For the text-containing cell, return its midpoint in (x, y) coordinate format. 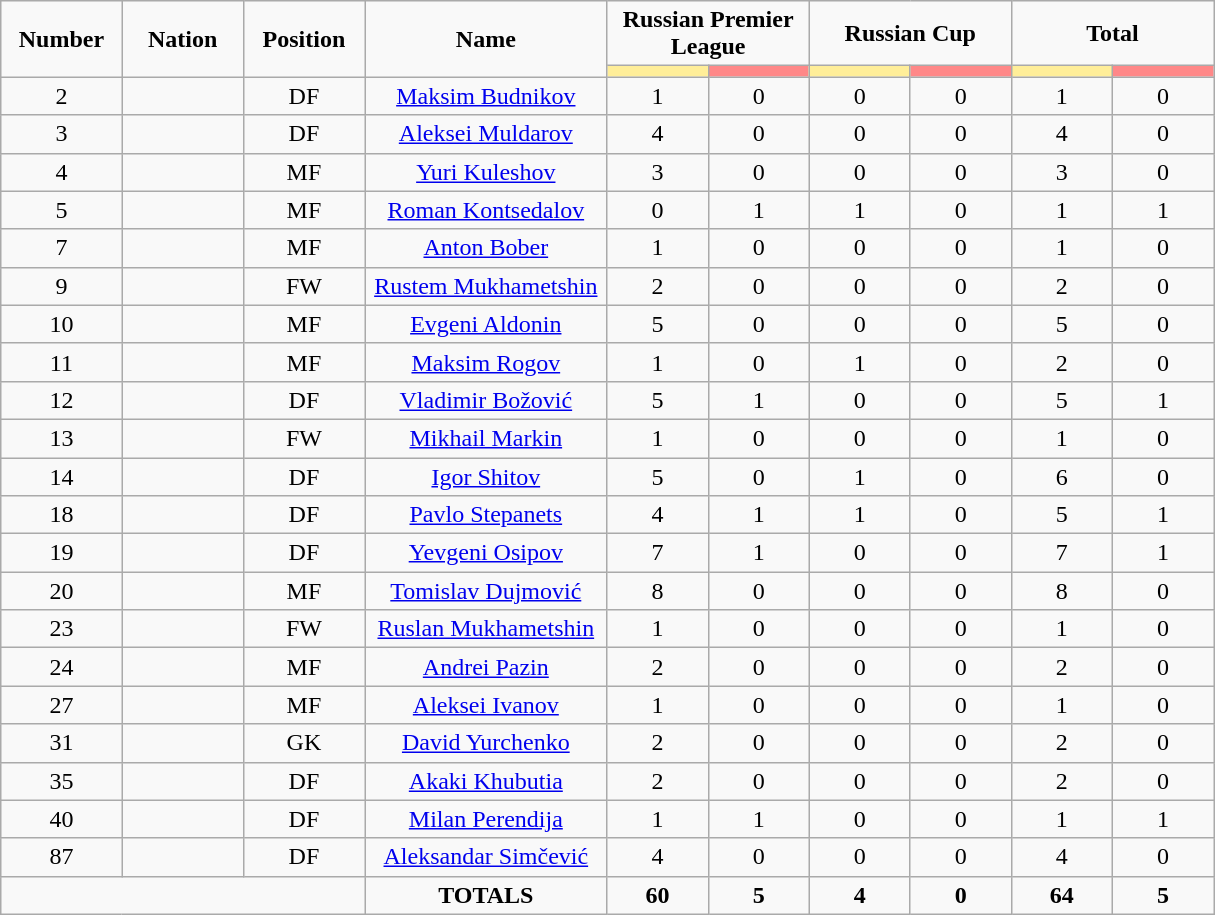
Akaki Khubutia (486, 781)
Number (62, 39)
23 (62, 629)
64 (1062, 895)
Anton Bober (486, 248)
Rustem Mukhametshin (486, 286)
24 (62, 667)
Ruslan Mukhametshin (486, 629)
35 (62, 781)
Yevgeni Osipov (486, 553)
Name (486, 39)
Tomislav Dujmović (486, 591)
Vladimir Božović (486, 400)
Yuri Kuleshov (486, 172)
40 (62, 819)
18 (62, 515)
10 (62, 324)
Roman Kontsedalov (486, 210)
11 (62, 362)
Igor Shitov (486, 477)
Total (1112, 34)
GK (304, 743)
27 (62, 705)
60 (658, 895)
Milan Perendija (486, 819)
Russian Premier League (708, 34)
Aleksei Ivanov (486, 705)
13 (62, 438)
9 (62, 286)
20 (62, 591)
Maksim Budnikov (486, 96)
Andrei Pazin (486, 667)
19 (62, 553)
6 (1062, 477)
12 (62, 400)
Aleksei Muldarov (486, 134)
Maksim Rogov (486, 362)
Pavlo Stepanets (486, 515)
Aleksandar Simčević (486, 857)
Evgeni Aldonin (486, 324)
31 (62, 743)
14 (62, 477)
87 (62, 857)
TOTALS (486, 895)
Mikhail Markin (486, 438)
Nation (182, 39)
David Yurchenko (486, 743)
Position (304, 39)
Russian Cup (910, 34)
